For the text-containing cell, return its midpoint in [x, y] coordinate format. 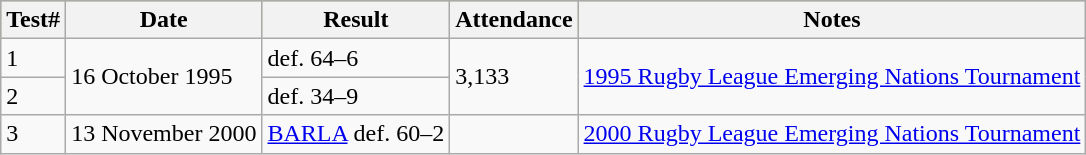
1 [34, 58]
def. 64–6 [356, 58]
Attendance [514, 20]
Test# [34, 20]
3 [34, 134]
Notes [832, 20]
2 [34, 96]
BARLA def. 60–2 [356, 134]
Date [164, 20]
def. 34–9 [356, 96]
3,133 [514, 77]
1995 Rugby League Emerging Nations Tournament [832, 77]
Result [356, 20]
13 November 2000 [164, 134]
2000 Rugby League Emerging Nations Tournament [832, 134]
16 October 1995 [164, 77]
